Provide the [x, y] coordinate of the cell's center where the given text is located.  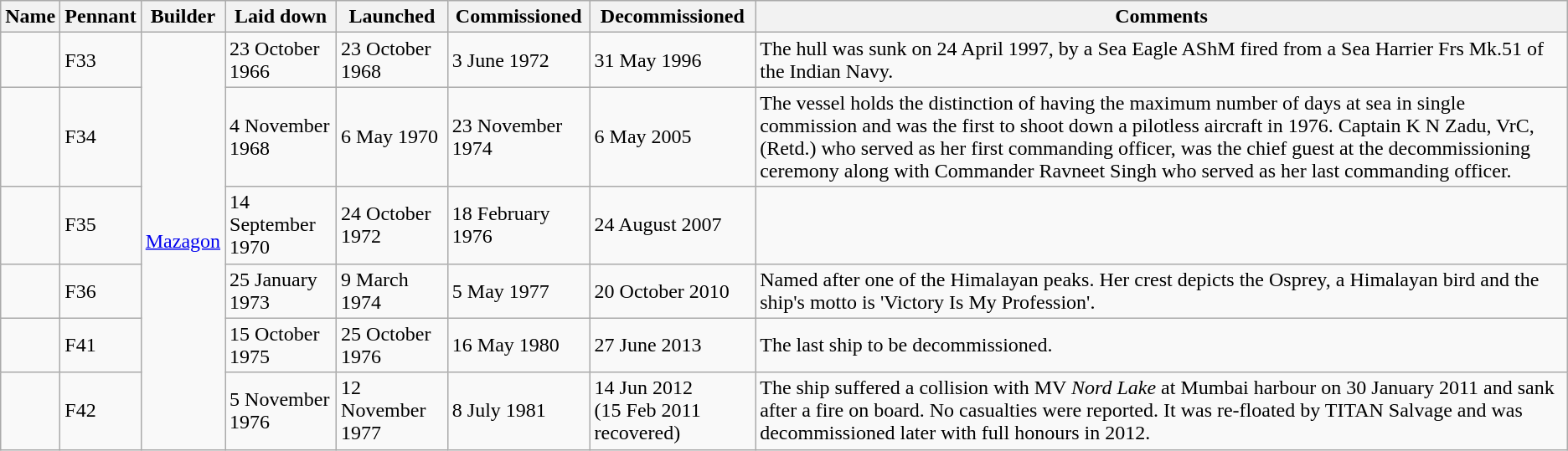
F42 [101, 411]
14 Jun 2012 (15 Feb 2011 recovered) [673, 411]
23 October 1968 [392, 60]
3 June 1972 [518, 60]
31 May 1996 [673, 60]
20 October 2010 [673, 291]
Builder [183, 17]
6 May 2005 [673, 137]
The last ship to be decommissioned. [1162, 345]
12 November 1977 [392, 411]
8 July 1981 [518, 411]
F34 [101, 137]
Launched [392, 17]
F36 [101, 291]
5 November 1976 [281, 411]
14 September 1970 [281, 225]
24 August 2007 [673, 225]
Pennant [101, 17]
5 May 1977 [518, 291]
Decommissioned [673, 17]
F33 [101, 60]
Comments [1162, 17]
The hull was sunk on 24 April 1997, by a Sea Eagle AShM fired from a Sea Harrier Frs Mk.51 of the Indian Navy. [1162, 60]
25 January 1973 [281, 291]
23 November 1974 [518, 137]
Laid down [281, 17]
Name [30, 17]
Commissioned [518, 17]
24 October 1972 [392, 225]
6 May 1970 [392, 137]
Mazagon [183, 241]
F41 [101, 345]
15 October 1975 [281, 345]
25 October 1976 [392, 345]
4 November 1968 [281, 137]
18 February 1976 [518, 225]
Named after one of the Himalayan peaks. Her crest depicts the Osprey, a Himalayan bird and the ship's motto is 'Victory Is My Profession'. [1162, 291]
23 October 1966 [281, 60]
F35 [101, 225]
9 March 1974 [392, 291]
27 June 2013 [673, 345]
16 May 1980 [518, 345]
